Search for the cell housing the specified text and yield its [X, Y] center coordinate. 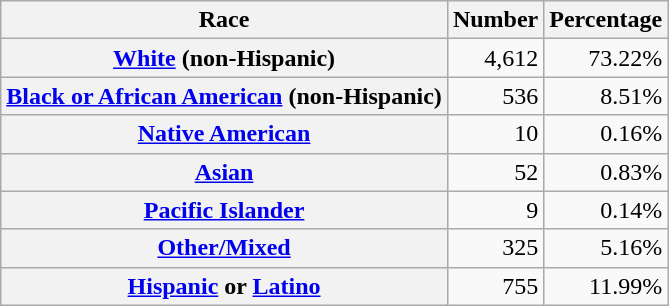
Black or African American (non-Hispanic) [224, 96]
0.14% [606, 210]
52 [495, 172]
Asian [224, 172]
9 [495, 210]
536 [495, 96]
Hispanic or Latino [224, 286]
73.22% [606, 58]
Race [224, 20]
Percentage [606, 20]
White (non-Hispanic) [224, 58]
4,612 [495, 58]
325 [495, 248]
5.16% [606, 248]
Other/Mixed [224, 248]
10 [495, 134]
Number [495, 20]
Pacific Islander [224, 210]
755 [495, 286]
8.51% [606, 96]
0.83% [606, 172]
0.16% [606, 134]
11.99% [606, 286]
Native American [224, 134]
